Locate the cell with the specified text and output its (x, y) center coordinate. 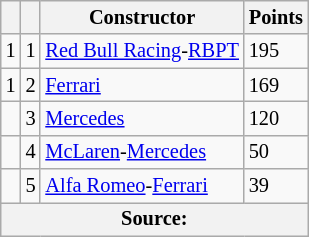
Points (276, 17)
Ferrari (142, 85)
Source: (154, 219)
2 (31, 85)
Constructor (142, 17)
4 (31, 152)
Alfa Romeo-Ferrari (142, 186)
50 (276, 152)
Red Bull Racing-RBPT (142, 51)
3 (31, 118)
120 (276, 118)
39 (276, 186)
5 (31, 186)
Mercedes (142, 118)
McLaren-Mercedes (142, 152)
169 (276, 85)
195 (276, 51)
